Detect which cell encompasses the target text, then output its [X, Y] center coordinate. 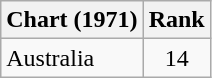
Rank [176, 20]
Chart (1971) [72, 20]
Australia [72, 58]
14 [176, 58]
